Provide the (x, y) coordinate of the cell's center where the given text is located.  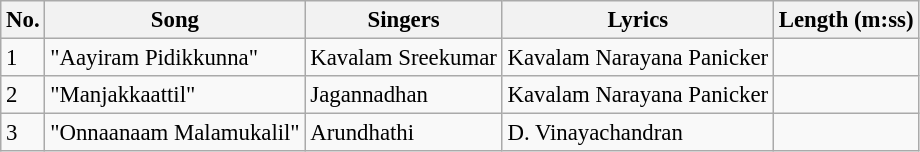
Singers (404, 20)
D. Vinayachandran (638, 133)
2 (23, 95)
Arundhathi (404, 133)
"Onnaanaam Malamukalil" (175, 133)
Jagannadhan (404, 95)
Kavalam Sreekumar (404, 58)
Lyrics (638, 20)
3 (23, 133)
"Aayiram Pidikkunna" (175, 58)
1 (23, 58)
"Manjakkaattil" (175, 95)
No. (23, 20)
Length (m:ss) (846, 20)
Song (175, 20)
